For the text-containing cell, return its midpoint in (x, y) coordinate format. 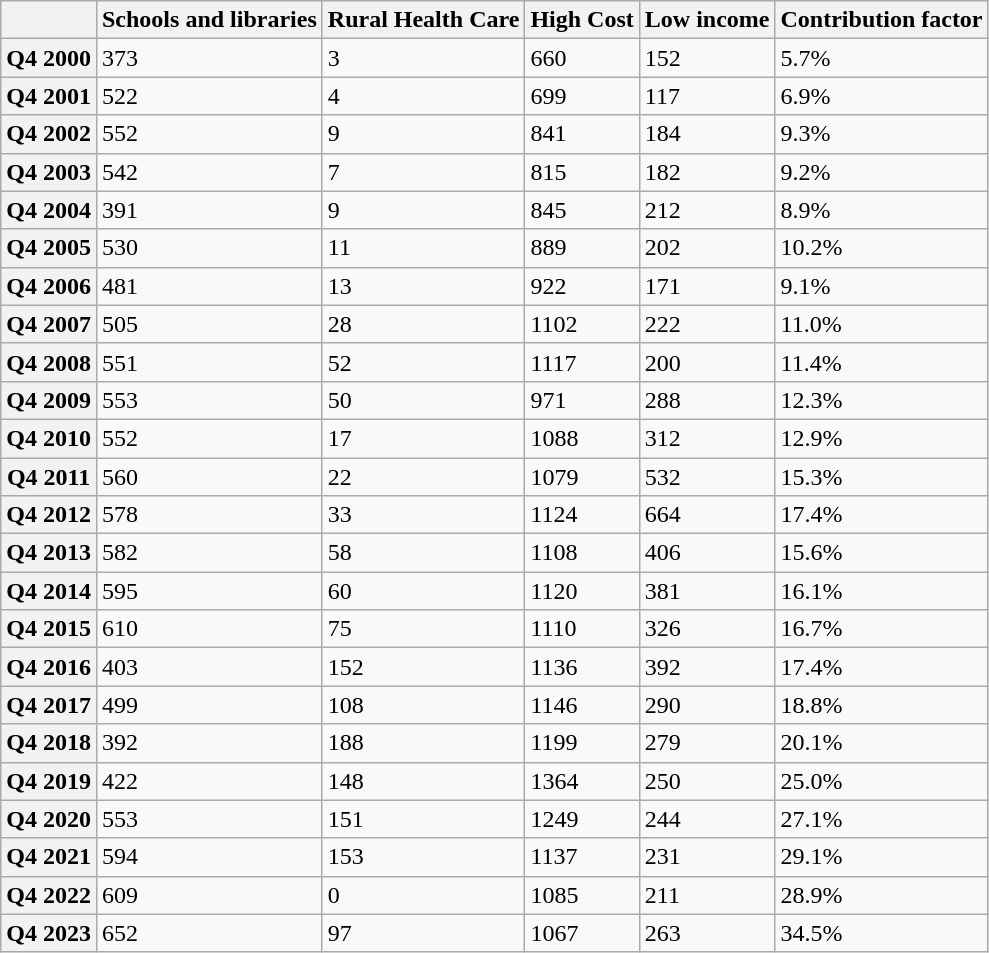
1110 (582, 629)
171 (707, 286)
1079 (582, 477)
18.8% (882, 705)
0 (424, 895)
845 (582, 210)
699 (582, 96)
560 (209, 477)
182 (707, 172)
1067 (582, 933)
15.6% (882, 553)
15.3% (882, 477)
Q4 2011 (49, 477)
Q4 2002 (49, 134)
58 (424, 553)
108 (424, 705)
889 (582, 248)
610 (209, 629)
1120 (582, 591)
288 (707, 400)
Q4 2019 (49, 781)
290 (707, 705)
Q4 2004 (49, 210)
148 (424, 781)
Q4 2009 (49, 400)
1124 (582, 515)
652 (209, 933)
1136 (582, 667)
Q4 2010 (49, 438)
6.9% (882, 96)
1085 (582, 895)
Q4 2016 (49, 667)
250 (707, 781)
403 (209, 667)
Q4 2008 (49, 362)
34.5% (882, 933)
97 (424, 933)
522 (209, 96)
11.4% (882, 362)
Q4 2013 (49, 553)
971 (582, 400)
279 (707, 743)
326 (707, 629)
373 (209, 58)
11 (424, 248)
211 (707, 895)
Q4 2018 (49, 743)
1364 (582, 781)
815 (582, 172)
Q4 2022 (49, 895)
505 (209, 324)
530 (209, 248)
151 (424, 819)
1249 (582, 819)
664 (707, 515)
153 (424, 857)
16.1% (882, 591)
16.7% (882, 629)
231 (707, 857)
60 (424, 591)
551 (209, 362)
222 (707, 324)
Q4 2015 (49, 629)
1108 (582, 553)
52 (424, 362)
Q4 2017 (49, 705)
5.7% (882, 58)
1102 (582, 324)
28.9% (882, 895)
50 (424, 400)
841 (582, 134)
1137 (582, 857)
922 (582, 286)
7 (424, 172)
20.1% (882, 743)
263 (707, 933)
422 (209, 781)
Low income (707, 20)
594 (209, 857)
381 (707, 591)
Q4 2003 (49, 172)
609 (209, 895)
12.3% (882, 400)
481 (209, 286)
391 (209, 210)
10.2% (882, 248)
High Cost (582, 20)
202 (707, 248)
3 (424, 58)
595 (209, 591)
532 (707, 477)
200 (707, 362)
542 (209, 172)
4 (424, 96)
11.0% (882, 324)
Q4 2012 (49, 515)
12.9% (882, 438)
184 (707, 134)
9.1% (882, 286)
Q4 2000 (49, 58)
28 (424, 324)
29.1% (882, 857)
Q4 2001 (49, 96)
117 (707, 96)
188 (424, 743)
Contribution factor (882, 20)
Q4 2021 (49, 857)
25.0% (882, 781)
406 (707, 553)
9.2% (882, 172)
13 (424, 286)
1117 (582, 362)
Q4 2020 (49, 819)
312 (707, 438)
Schools and libraries (209, 20)
Rural Health Care (424, 20)
Q4 2005 (49, 248)
8.9% (882, 210)
Q4 2007 (49, 324)
578 (209, 515)
33 (424, 515)
Q4 2014 (49, 591)
Q4 2006 (49, 286)
244 (707, 819)
Q4 2023 (49, 933)
582 (209, 553)
1199 (582, 743)
17 (424, 438)
75 (424, 629)
499 (209, 705)
212 (707, 210)
1088 (582, 438)
27.1% (882, 819)
1146 (582, 705)
22 (424, 477)
660 (582, 58)
9.3% (882, 134)
